Detect which cell encompasses the target text, then output its (X, Y) center coordinate. 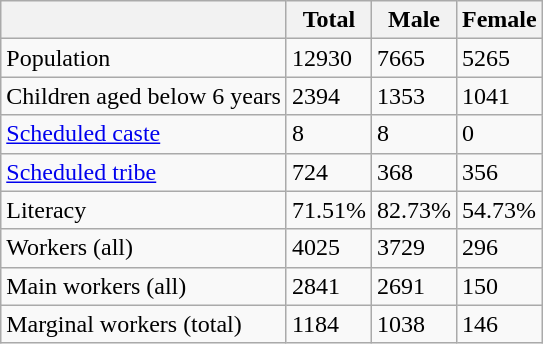
Scheduled tribe (144, 172)
54.73% (500, 210)
Total (328, 20)
3729 (414, 248)
4025 (328, 248)
368 (414, 172)
2691 (414, 286)
2394 (328, 96)
Literacy (144, 210)
1038 (414, 324)
Female (500, 20)
1353 (414, 96)
Children aged below 6 years (144, 96)
Marginal workers (total) (144, 324)
7665 (414, 58)
356 (500, 172)
150 (500, 286)
1041 (500, 96)
Main workers (all) (144, 286)
Male (414, 20)
0 (500, 134)
1184 (328, 324)
71.51% (328, 210)
146 (500, 324)
296 (500, 248)
724 (328, 172)
Scheduled caste (144, 134)
2841 (328, 286)
Workers (all) (144, 248)
12930 (328, 58)
Population (144, 58)
82.73% (414, 210)
5265 (500, 58)
